Output the [X, Y] coordinate of the center of the cell containing the given text.  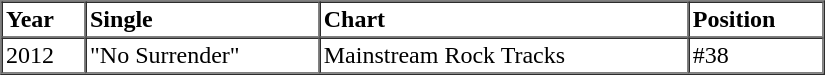
Single [203, 20]
Chart [504, 20]
Position [756, 20]
"No Surrender" [203, 56]
Year [44, 20]
2012 [44, 56]
#38 [756, 56]
Mainstream Rock Tracks [504, 56]
